Extract the (X, Y) coordinate from the center of the cell holding the provided text.  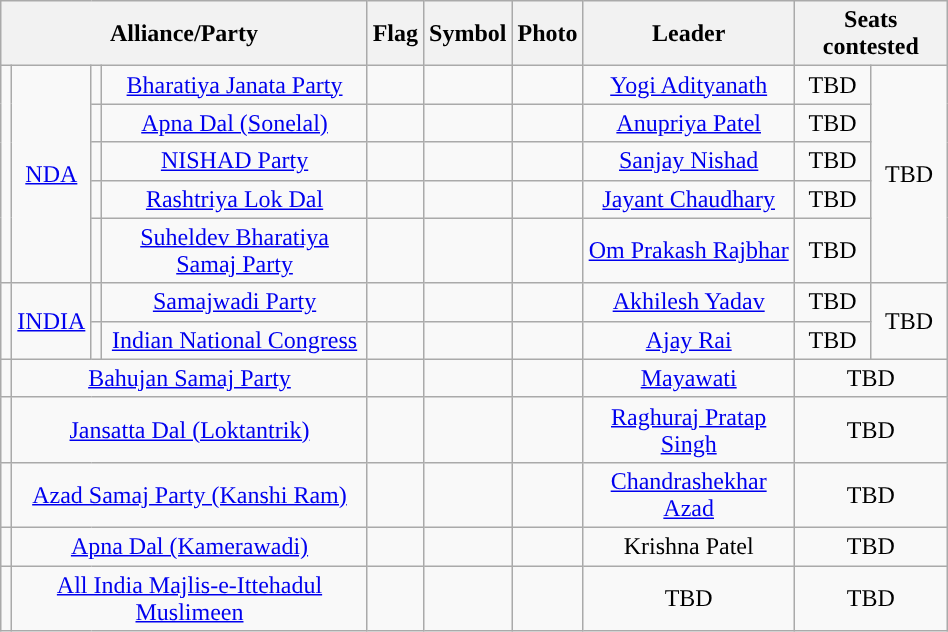
Seats contested (870, 34)
Azad Samaj Party (Kanshi Ram) (190, 494)
Leader (688, 34)
NDA (52, 174)
Yogi Adityanath (688, 85)
Samajwadi Party (234, 302)
Symbol (468, 34)
NISHAD Party (234, 161)
Indian National Congress (234, 340)
Jansatta Dal (Loktantrik) (190, 430)
Alliance/Party (184, 34)
Apna Dal (Sonelal) (234, 123)
Akhilesh Yadav (688, 302)
Ajay Rai (688, 340)
Rashtriya Lok Dal (234, 199)
Jayant Chaudhary (688, 199)
Raghuraj Pratap Singh (688, 430)
Om Prakash Rajbhar (688, 250)
INDIA (52, 321)
Apna Dal (Kamerawadi) (190, 546)
Chandrashekhar Azad (688, 494)
Photo (548, 34)
All India Majlis-e-Ittehadul Muslimeen (190, 598)
Sanjay Nishad (688, 161)
Bharatiya Janata Party (234, 85)
Mayawati (688, 378)
Bahujan Samaj Party (190, 378)
Suheldev Bharatiya Samaj Party (234, 250)
Flag (395, 34)
Krishna Patel (688, 546)
Anupriya Patel (688, 123)
